Find where the given text appears and provide that cell's center as [x, y] coordinate. 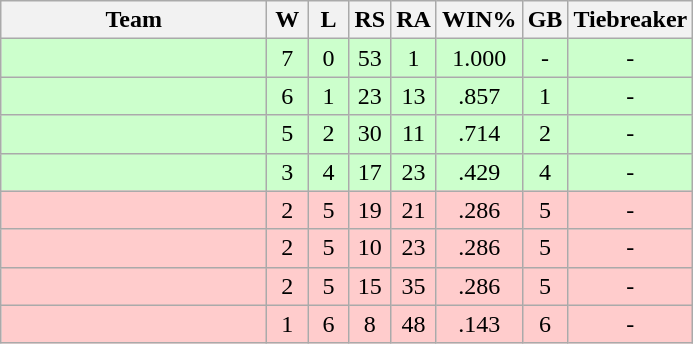
1.000 [479, 58]
35 [414, 286]
11 [414, 134]
30 [370, 134]
W [288, 20]
RS [370, 20]
19 [370, 210]
WIN% [479, 20]
53 [370, 58]
.714 [479, 134]
17 [370, 172]
Team [134, 20]
GB [545, 20]
10 [370, 248]
8 [370, 324]
21 [414, 210]
0 [328, 58]
.143 [479, 324]
.429 [479, 172]
RA [414, 20]
3 [288, 172]
7 [288, 58]
48 [414, 324]
Tiebreaker [630, 20]
L [328, 20]
13 [414, 96]
15 [370, 286]
.857 [479, 96]
